Determine the [x, y] coordinate at the center of the cell enclosing the given text.  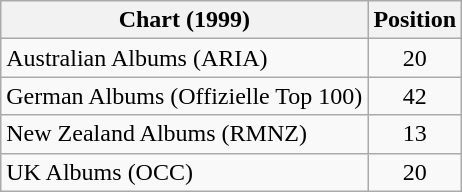
New Zealand Albums (RMNZ) [184, 134]
42 [415, 96]
Chart (1999) [184, 20]
13 [415, 134]
Position [415, 20]
UK Albums (OCC) [184, 172]
Australian Albums (ARIA) [184, 58]
German Albums (Offizielle Top 100) [184, 96]
